Search for the cell housing the specified text and yield its (X, Y) center coordinate. 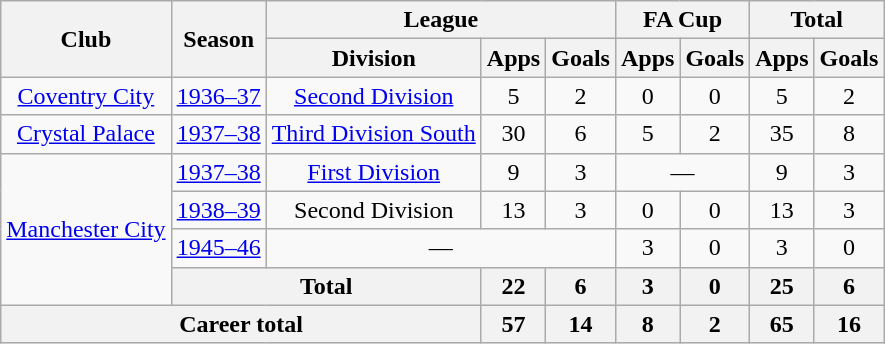
30 (513, 134)
Club (86, 39)
35 (782, 134)
Third Division South (374, 134)
22 (513, 286)
League (440, 20)
FA Cup (682, 20)
1945–46 (218, 248)
14 (581, 324)
Manchester City (86, 229)
Division (374, 58)
First Division (374, 172)
65 (782, 324)
25 (782, 286)
1938–39 (218, 210)
Career total (242, 324)
Season (218, 39)
57 (513, 324)
16 (849, 324)
1936–37 (218, 96)
Crystal Palace (86, 134)
Coventry City (86, 96)
